Scan for the cell matching the given text and deliver its (x, y) coordinate at center. 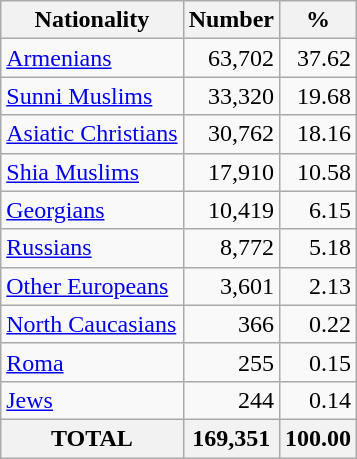
17,910 (231, 172)
5.18 (318, 248)
244 (231, 400)
Russians (92, 248)
Sunni Muslims (92, 96)
255 (231, 362)
Roma (92, 362)
0.15 (318, 362)
North Caucasians (92, 324)
0.22 (318, 324)
30,762 (231, 134)
37.62 (318, 58)
0.14 (318, 400)
33,320 (231, 96)
Other Europeans (92, 286)
TOTAL (92, 438)
10,419 (231, 210)
Number (231, 20)
63,702 (231, 58)
Shia Muslims (92, 172)
3,601 (231, 286)
8,772 (231, 248)
10.58 (318, 172)
% (318, 20)
Asiatic Christians (92, 134)
Nationality (92, 20)
Jews (92, 400)
Georgians (92, 210)
169,351 (231, 438)
19.68 (318, 96)
100.00 (318, 438)
6.15 (318, 210)
366 (231, 324)
18.16 (318, 134)
Armenians (92, 58)
2.13 (318, 286)
